Detect which cell encompasses the target text, then output its [x, y] center coordinate. 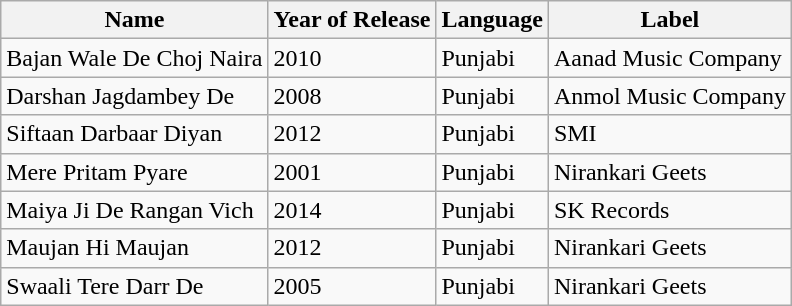
Swaali Tere Darr De [134, 286]
SK Records [670, 210]
Maujan Hi Maujan [134, 248]
Maiya Ji De Rangan Vich [134, 210]
Name [134, 20]
2014 [352, 210]
Mere Pritam Pyare [134, 172]
Language [492, 20]
Label [670, 20]
Darshan Jagdambey De [134, 96]
2005 [352, 286]
SMI [670, 134]
Year of Release [352, 20]
Aanad Music Company [670, 58]
Siftaan Darbaar Diyan [134, 134]
Bajan Wale De Choj Naira [134, 58]
2008 [352, 96]
Anmol Music Company [670, 96]
2001 [352, 172]
2010 [352, 58]
